Locate the cell with the specified text and output its (x, y) center coordinate. 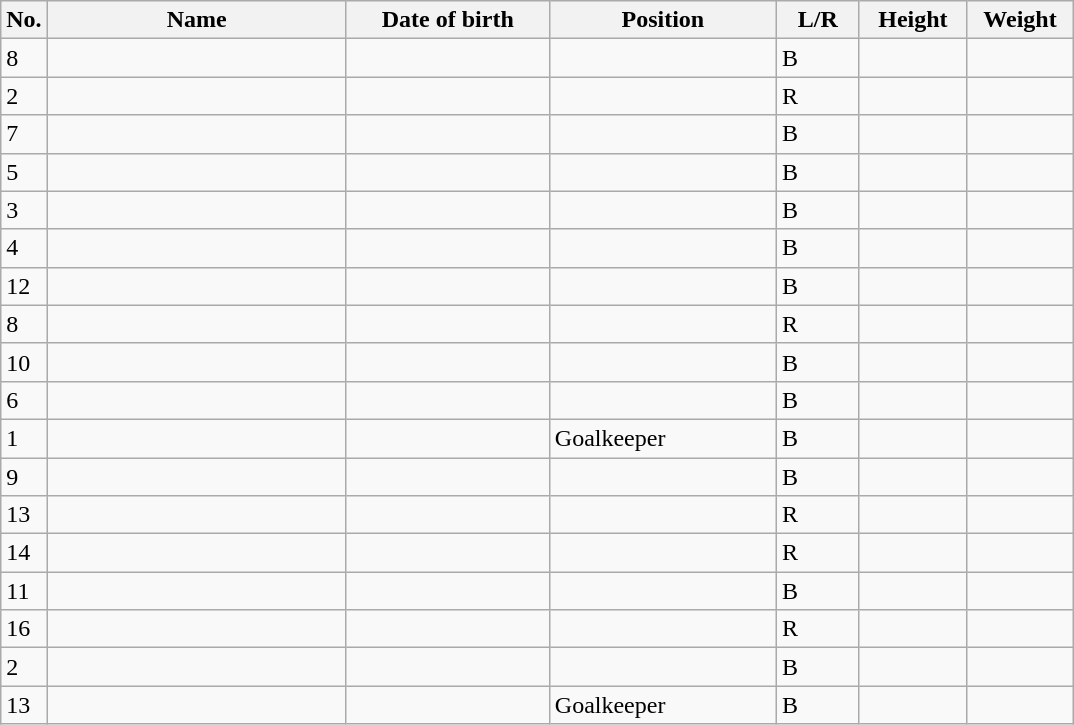
3 (24, 210)
4 (24, 248)
9 (24, 477)
16 (24, 629)
No. (24, 20)
5 (24, 172)
1 (24, 438)
Weight (1020, 20)
Position (662, 20)
L/R (818, 20)
11 (24, 591)
7 (24, 134)
Name (196, 20)
12 (24, 286)
10 (24, 362)
Date of birth (448, 20)
Height (912, 20)
14 (24, 553)
6 (24, 400)
